From the cell containing the given text, extract its center point as [x, y] coordinate. 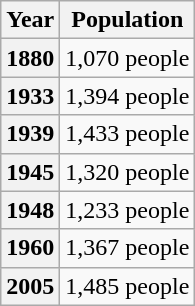
1,394 people [128, 96]
1,485 people [128, 286]
1,233 people [128, 210]
1939 [30, 134]
1,367 people [128, 248]
2005 [30, 286]
1,433 people [128, 134]
1933 [30, 96]
Year [30, 20]
1,070 people [128, 58]
1945 [30, 172]
1960 [30, 248]
1880 [30, 58]
1948 [30, 210]
Population [128, 20]
1,320 people [128, 172]
